Find where the given text appears and provide that cell's center as (x, y) coordinate. 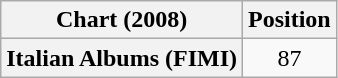
Chart (2008) (122, 20)
87 (290, 58)
Position (290, 20)
Italian Albums (FIMI) (122, 58)
